Detect which cell encompasses the target text, then output its (x, y) center coordinate. 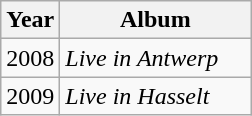
2008 (30, 58)
Year (30, 20)
Album (156, 20)
2009 (30, 96)
Live in Hasselt (156, 96)
Live in Antwerp (156, 58)
